Pinpoint the cell where the given text exists, returning its (X, Y) midpoint coordinate. 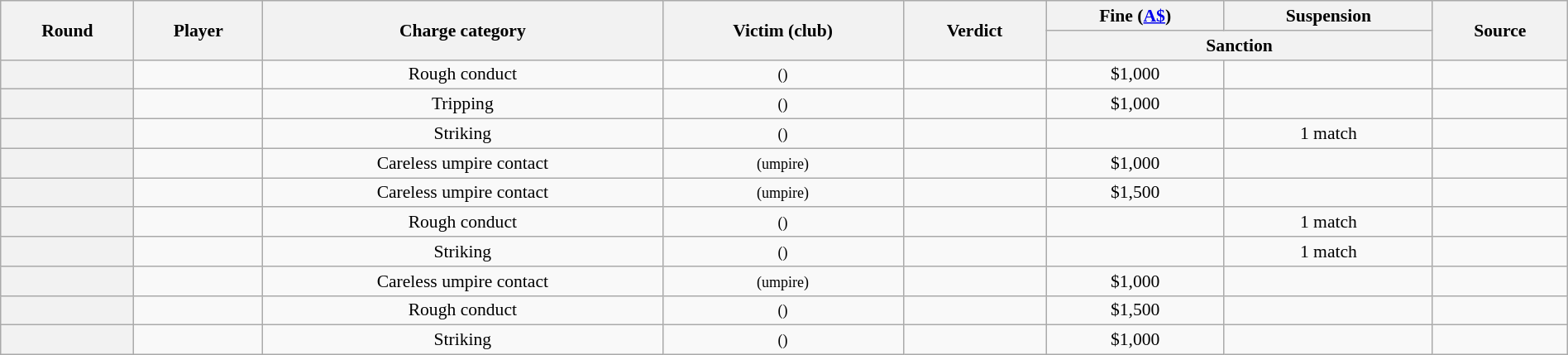
Sanction (1240, 46)
Victim (club) (782, 30)
Fine (A$) (1135, 16)
Verdict (974, 30)
Player (198, 30)
Suspension (1328, 16)
Charge category (463, 30)
Round (68, 30)
Tripping (463, 104)
Source (1500, 30)
